Pinpoint the cell where the given text exists, returning its [x, y] midpoint coordinate. 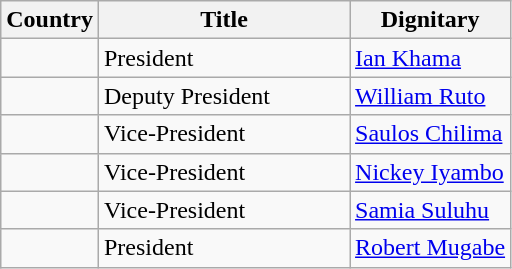
Title [224, 20]
Robert Mugabe [430, 248]
Ian Khama [430, 58]
Samia Suluhu [430, 210]
Deputy President [224, 96]
Dignitary [430, 20]
William Ruto [430, 96]
Nickey Iyambo [430, 172]
Country [50, 20]
Saulos Chilima [430, 134]
